Detect which cell encompasses the target text, then output its (x, y) center coordinate. 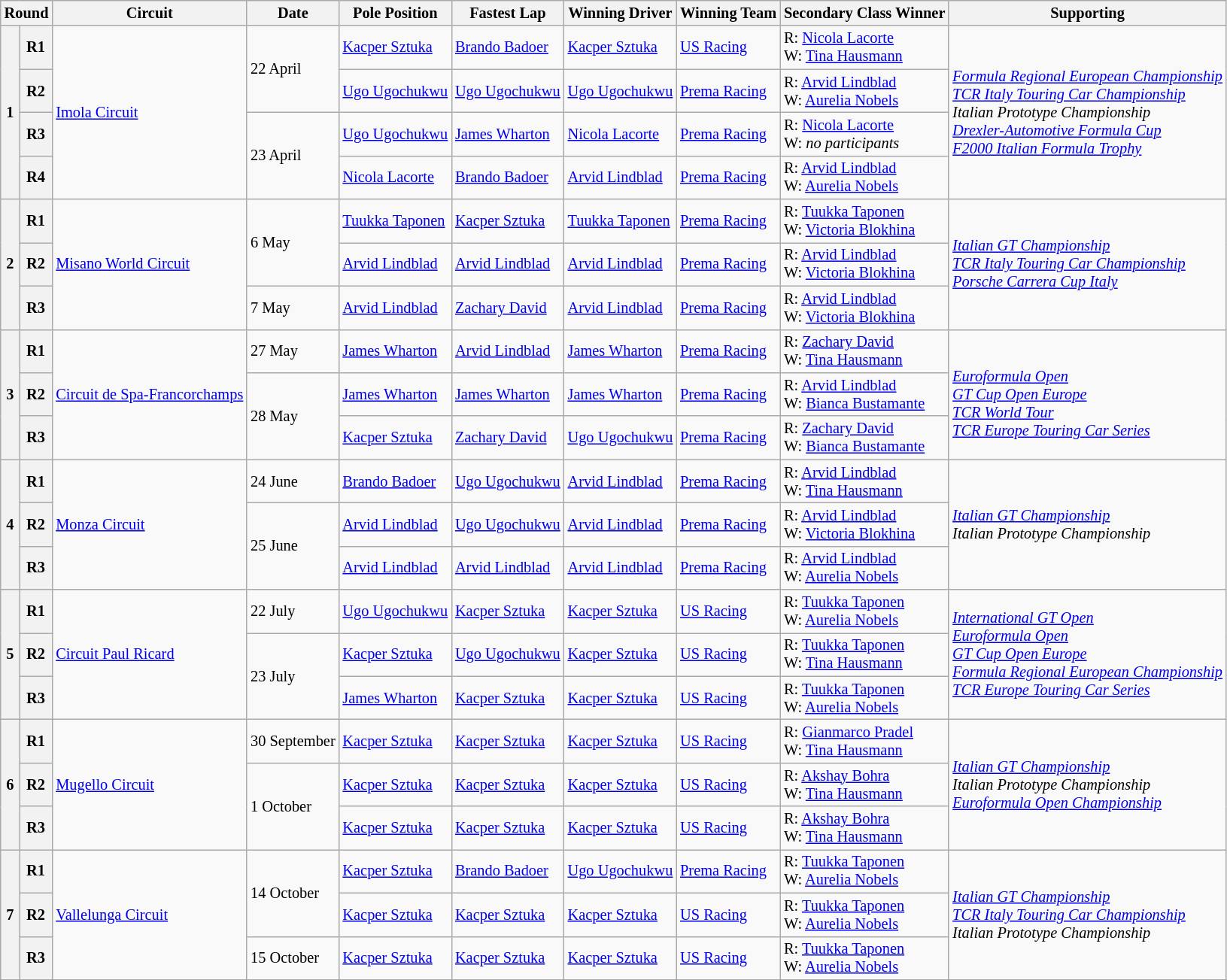
R: Arvid LindbladW: Tina Hausmann (864, 481)
R4 (36, 177)
Circuit de Spa-Francorchamps (149, 394)
Euroformula OpenGT Cup Open EuropeTCR World TourTCR Europe Touring Car Series (1088, 394)
Monza Circuit (149, 525)
Mugello Circuit (149, 784)
R: Tuukka TaponenW: Victoria Blokhina (864, 221)
Circuit Paul Ricard (149, 654)
23 April (293, 155)
25 June (293, 546)
22 July (293, 611)
Misano World Circuit (149, 265)
Vallelunga Circuit (149, 915)
15 October (293, 958)
6 (11, 784)
1 October (293, 806)
14 October (293, 892)
R: Nicola LacorteW: no participants (864, 134)
6 May (293, 242)
3 (11, 394)
22 April (293, 69)
R: Tuukka TaponenW: Tina Hausmann (864, 654)
7 (11, 915)
23 July (293, 675)
Winning Driver (621, 13)
7 May (293, 308)
R: Arvid LindbladW: Bianca Bustamante (864, 394)
Fastest Lap (508, 13)
R: Zachary DavidW: Bianca Bustamante (864, 438)
Winning Team (728, 13)
R: Zachary DavidW: Tina Hausmann (864, 351)
R: Nicola LacorteW: Tina Hausmann (864, 47)
28 May (293, 415)
Italian GT ChampionshipTCR Italy Touring Car ChampionshipItalian Prototype Championship (1088, 915)
Imola Circuit (149, 113)
5 (11, 654)
2 (11, 265)
1 (11, 113)
Italian GT ChampionshipItalian Prototype ChampionshipEuroformula Open Championship (1088, 784)
R: Gianmarco PradelW: Tina Hausmann (864, 741)
Pole Position (396, 13)
Date (293, 13)
International GT OpenEuroformula OpenGT Cup Open EuropeFormula Regional European ChampionshipTCR Europe Touring Car Series (1088, 654)
Italian GT ChampionshipItalian Prototype Championship (1088, 525)
Round (27, 13)
24 June (293, 481)
Circuit (149, 13)
27 May (293, 351)
Italian GT ChampionshipTCR Italy Touring Car ChampionshipPorsche Carrera Cup Italy (1088, 265)
Supporting (1088, 13)
Secondary Class Winner (864, 13)
30 September (293, 741)
4 (11, 525)
